Determine the [x, y] coordinate at the center of the cell enclosing the given text.  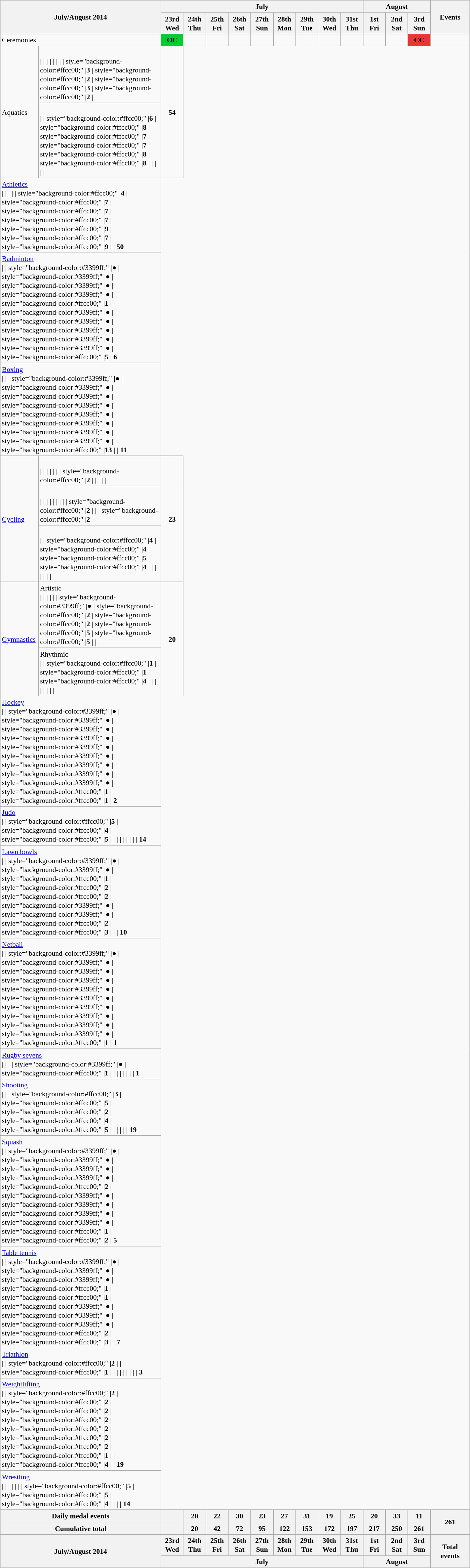
33 [397, 1516]
| | | | | | | style="background-color:#ffcc00;" |2 | | | | | [100, 471]
| | | | | | | | | style="background-color:#ffcc00;" |2 | | | style="background-color:#ffcc00;" |2 [100, 505]
30 [240, 1516]
11 [419, 1516]
197 [352, 1528]
172 [330, 1528]
Gymnastics [19, 639]
Daily medal events [81, 1516]
Aquatics [19, 112]
27 [285, 1516]
Rugby sevens| | | | style="background-color:#3399ff;" |● | style="background-color:#ffcc00;" |1 | | | | | | | | 1 [81, 1064]
OC [172, 40]
42 [217, 1528]
54 [172, 112]
Total events [450, 1551]
95 [262, 1528]
250 [397, 1528]
Rhythmic| | style="background-color:#ffcc00;" |1 | style="background-color:#ffcc00;" |1 | style="background-color:#ffcc00;" |4 | | | | | | | | [100, 672]
217 [374, 1528]
122 [285, 1528]
Ceremonies [81, 40]
19 [330, 1516]
CC [419, 40]
25 [352, 1516]
Cumulative total [81, 1528]
72 [240, 1528]
22 [217, 1516]
Judo| | style="background-color:#ffcc00;" |5 | style="background-color:#ffcc00;" |4 | style="background-color:#ffcc00;" |5 | | | | | | | | | 14 [81, 826]
153 [307, 1528]
31 [307, 1516]
Cycling [19, 519]
Events [450, 17]
Wrestling| | | | | | | style="background-color:#ffcc00;" |5 | style="background-color:#ffcc00;" |5 | style="background-color:#ffcc00;" |4 | | | | 14 [81, 1490]
Triathlon| | style="background-color:#ffcc00;" |2 | | style="background-color:#ffcc00;" |1 | | | | | | | | | 3 [81, 1363]
